Return the [x, y] coordinate for the center point of the cell that contains the specified text.  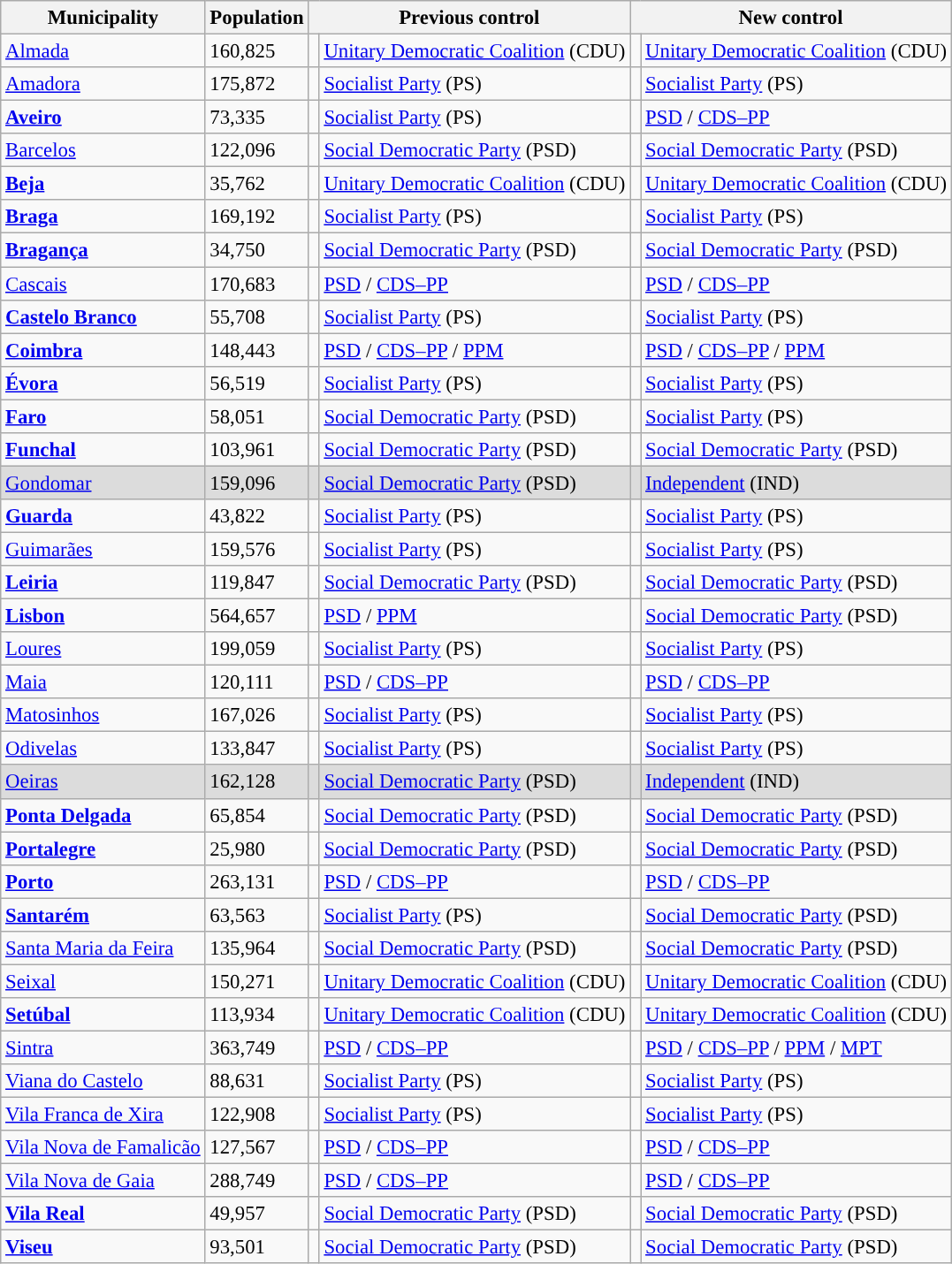
564,657 [256, 616]
135,964 [256, 948]
Braga [103, 217]
New control [791, 18]
Oeiras [103, 782]
113,934 [256, 1015]
Odivelas [103, 749]
49,957 [256, 1214]
150,271 [256, 981]
Previous control [469, 18]
58,051 [256, 416]
56,519 [256, 383]
Cascais [103, 284]
167,026 [256, 715]
Municipality [103, 18]
119,847 [256, 583]
159,576 [256, 549]
Population [256, 18]
PSD / PPM [475, 616]
Lisbon [103, 616]
133,847 [256, 749]
Maia [103, 682]
263,131 [256, 881]
127,567 [256, 1147]
34,750 [256, 250]
Sintra [103, 1047]
Loures [103, 649]
169,192 [256, 217]
Almada [103, 51]
Aveiro [103, 118]
103,961 [256, 450]
Portalegre [103, 849]
Beja [103, 184]
Santa Maria da Feira [103, 948]
Vila Real [103, 1214]
Viseu [103, 1247]
PSD / CDS–PP / PPM / MPT [796, 1047]
175,872 [256, 84]
Évora [103, 383]
Vila Franca de Xira [103, 1115]
Funchal [103, 450]
Seixal [103, 981]
73,335 [256, 118]
Setúbal [103, 1015]
159,096 [256, 483]
55,708 [256, 316]
122,908 [256, 1115]
Viana do Castelo [103, 1081]
25,980 [256, 849]
Barcelos [103, 150]
63,563 [256, 915]
160,825 [256, 51]
120,111 [256, 682]
Porto [103, 881]
288,749 [256, 1181]
Ponta Delgada [103, 815]
Castelo Branco [103, 316]
199,059 [256, 649]
Santarém [103, 915]
Coimbra [103, 350]
148,443 [256, 350]
Vila Nova de Gaia [103, 1181]
Faro [103, 416]
43,822 [256, 516]
88,631 [256, 1081]
65,854 [256, 815]
Bragança [103, 250]
162,128 [256, 782]
Leiria [103, 583]
Guimarães [103, 549]
35,762 [256, 184]
Matosinhos [103, 715]
Vila Nova de Famalicão [103, 1147]
122,096 [256, 150]
Gondomar [103, 483]
170,683 [256, 284]
93,501 [256, 1247]
Amadora [103, 84]
Guarda [103, 516]
363,749 [256, 1047]
